Find where the given text appears and provide that cell's center as [x, y] coordinate. 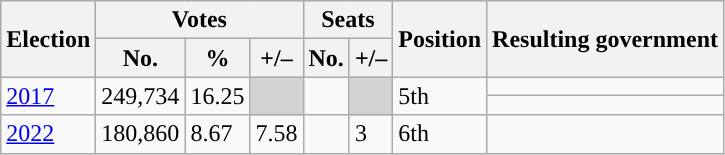
Position [440, 39]
2017 [48, 96]
5th [440, 96]
16.25 [218, 96]
8.67 [218, 134]
% [218, 58]
249,734 [140, 96]
7.58 [276, 134]
6th [440, 134]
180,860 [140, 134]
Resulting government [606, 39]
Election [48, 39]
3 [370, 134]
Seats [348, 20]
Votes [200, 20]
2022 [48, 134]
